Determine the [x, y] coordinate at the center of the cell enclosing the given text.  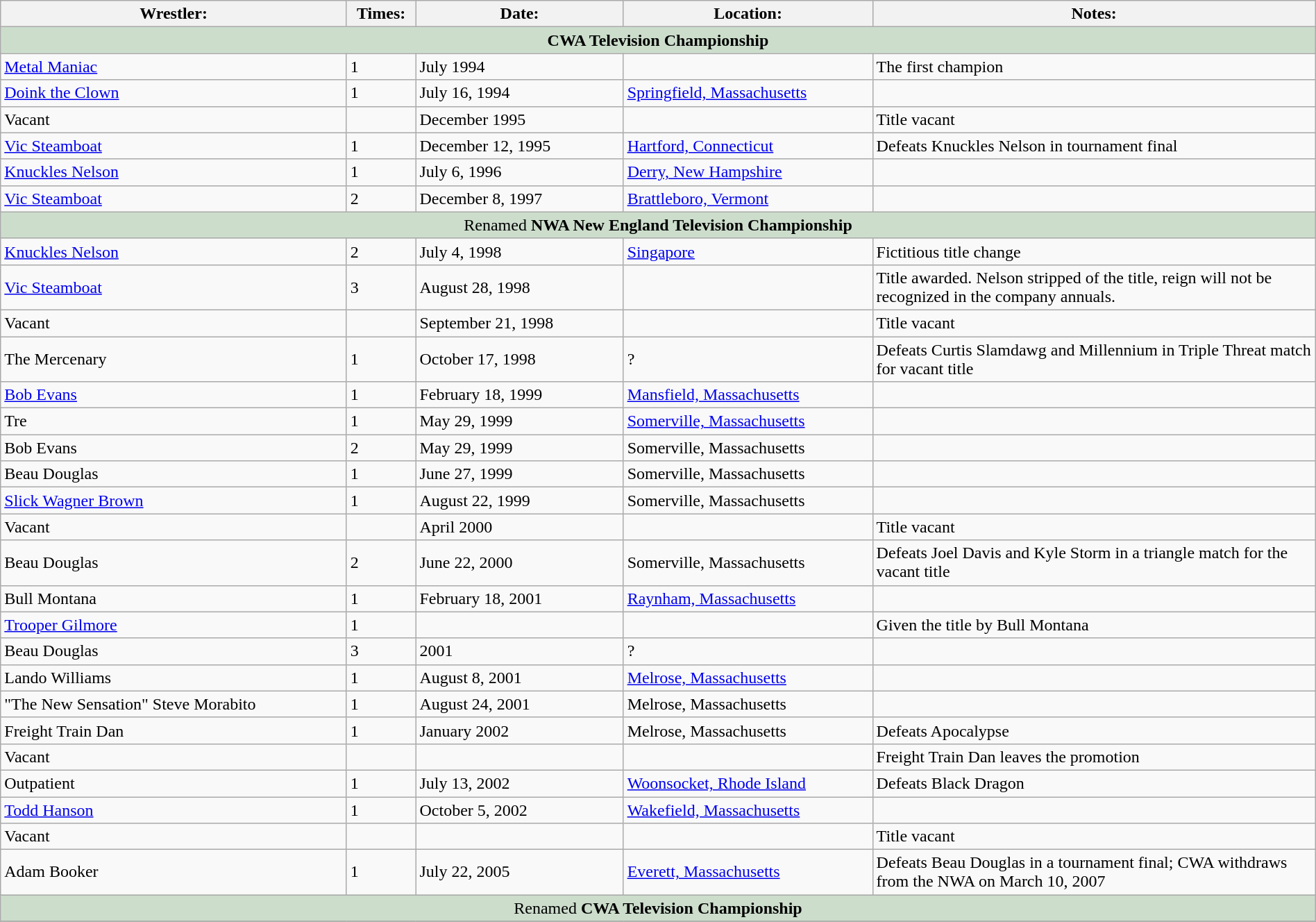
Raynham, Massachusetts [748, 598]
Title awarded. Nelson stripped of the title, reign will not be recognized in the company annuals. [1094, 287]
October 17, 1998 [519, 358]
Hartford, Connecticut [748, 146]
August 8, 2001 [519, 678]
Fictitious title change [1094, 251]
July 13, 2002 [519, 783]
Defeats Joel Davis and Kyle Storm in a triangle match for the vacant title [1094, 562]
Defeats Curtis Slamdawg and Millennium in Triple Threat match for vacant title [1094, 358]
Times: [381, 14]
Doink the Clown [174, 93]
Trooper Gilmore [174, 625]
Todd Hanson [174, 810]
Freight Train Dan leaves the promotion [1094, 757]
July 4, 1998 [519, 251]
August 22, 1999 [519, 501]
August 24, 2001 [519, 704]
April 2000 [519, 527]
Notes: [1094, 14]
Metal Maniac [174, 67]
The first champion [1094, 67]
Defeats Apocalypse [1094, 730]
CWA Television Championship [658, 40]
Date: [519, 14]
October 5, 2002 [519, 810]
Renamed NWA New England Television Championship [658, 225]
Renamed CWA Television Championship [658, 908]
Freight Train Dan [174, 730]
Given the title by Bull Montana [1094, 625]
July 22, 2005 [519, 872]
June 27, 1999 [519, 474]
December 8, 1997 [519, 199]
February 18, 2001 [519, 598]
Brattleboro, Vermont [748, 199]
Defeats Knuckles Nelson in tournament final [1094, 146]
February 18, 1999 [519, 395]
2001 [519, 651]
Wakefield, Massachusetts [748, 810]
July 6, 1996 [519, 172]
Tre [174, 421]
Wrestler: [174, 14]
Mansfield, Massachusetts [748, 395]
Location: [748, 14]
June 22, 2000 [519, 562]
Springfield, Massachusetts [748, 93]
Defeats Beau Douglas in a tournament final; CWA withdraws from the NWA on March 10, 2007 [1094, 872]
Adam Booker [174, 872]
The Mercenary [174, 358]
Singapore [748, 251]
December 1995 [519, 119]
Bull Montana [174, 598]
Defeats Black Dragon [1094, 783]
January 2002 [519, 730]
December 12, 1995 [519, 146]
Lando Williams [174, 678]
Derry, New Hampshire [748, 172]
July 1994 [519, 67]
Slick Wagner Brown [174, 501]
Woonsocket, Rhode Island [748, 783]
"The New Sensation" Steve Morabito [174, 704]
August 28, 1998 [519, 287]
Outpatient [174, 783]
July 16, 1994 [519, 93]
September 21, 1998 [519, 323]
Everett, Massachusetts [748, 872]
